Locate the cell with the specified text and output its (X, Y) center coordinate. 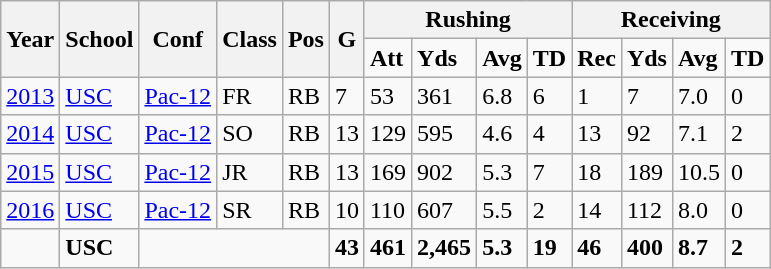
19 (549, 248)
Class (250, 39)
112 (646, 210)
10 (346, 210)
461 (388, 248)
6 (549, 96)
2016 (30, 210)
Pos (306, 39)
2,465 (444, 248)
46 (597, 248)
1 (597, 96)
2013 (30, 96)
Receiving (671, 20)
189 (646, 172)
Conf (178, 39)
Rushing (468, 20)
JR (250, 172)
43 (346, 248)
5.5 (502, 210)
G (346, 39)
607 (444, 210)
92 (646, 134)
169 (388, 172)
902 (444, 172)
361 (444, 96)
SO (250, 134)
Year (30, 39)
53 (388, 96)
FR (250, 96)
595 (444, 134)
110 (388, 210)
18 (597, 172)
10.5 (698, 172)
129 (388, 134)
14 (597, 210)
8.7 (698, 248)
School (100, 39)
2015 (30, 172)
8.0 (698, 210)
SR (250, 210)
Rec (597, 58)
2014 (30, 134)
7.1 (698, 134)
6.8 (502, 96)
Att (388, 58)
4 (549, 134)
7.0 (698, 96)
400 (646, 248)
4.6 (502, 134)
